Pinpoint the cell where the given text exists, returning its [x, y] midpoint coordinate. 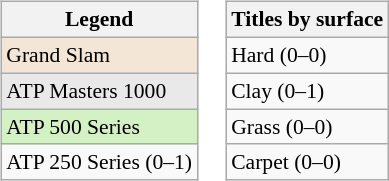
Grass (0–0) [307, 127]
Carpet (0–0) [307, 162]
ATP Masters 1000 [99, 91]
Grand Slam [99, 55]
Titles by surface [307, 20]
ATP 250 Series (0–1) [99, 162]
ATP 500 Series [99, 127]
Legend [99, 20]
Hard (0–0) [307, 55]
Clay (0–1) [307, 91]
